From the cell containing the given text, extract its center point as [X, Y] coordinate. 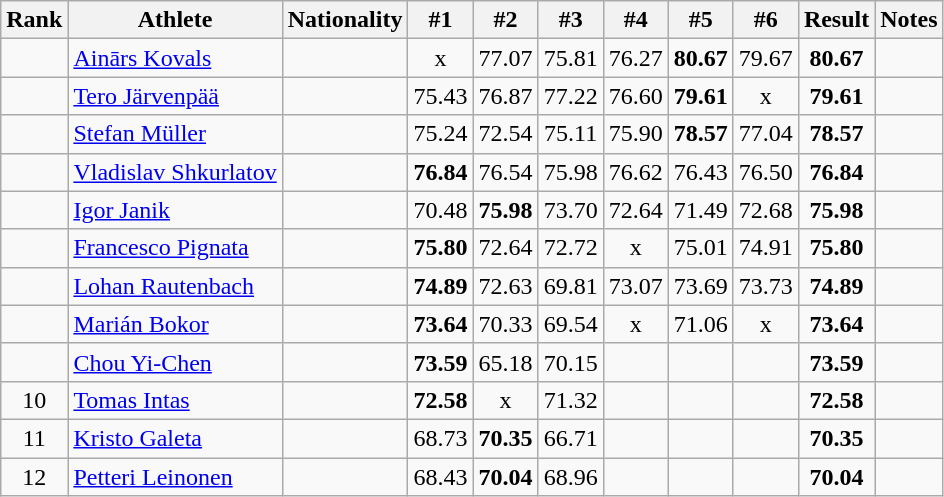
70.33 [506, 324]
76.62 [636, 172]
72.54 [506, 134]
Notes [909, 20]
75.43 [440, 96]
71.49 [700, 210]
Tero Järvenpää [175, 96]
11 [34, 438]
77.22 [570, 96]
76.60 [636, 96]
72.72 [570, 248]
66.71 [570, 438]
10 [34, 400]
#4 [636, 20]
Vladislav Shkurlatov [175, 172]
77.07 [506, 58]
71.32 [570, 400]
Nationality [345, 20]
75.24 [440, 134]
75.01 [700, 248]
Kristo Galeta [175, 438]
72.63 [506, 286]
Petteri Leinonen [175, 477]
68.43 [440, 477]
Rank [34, 20]
73.07 [636, 286]
Stefan Müller [175, 134]
76.43 [700, 172]
70.15 [570, 362]
77.04 [766, 134]
73.70 [570, 210]
73.73 [766, 286]
76.50 [766, 172]
#6 [766, 20]
75.11 [570, 134]
68.96 [570, 477]
75.90 [636, 134]
76.27 [636, 58]
65.18 [506, 362]
74.91 [766, 248]
79.67 [766, 58]
69.54 [570, 324]
Marián Bokor [175, 324]
69.81 [570, 286]
#1 [440, 20]
Tomas Intas [175, 400]
73.69 [700, 286]
70.48 [440, 210]
76.54 [506, 172]
12 [34, 477]
#2 [506, 20]
Lohan Rautenbach [175, 286]
Ainārs Kovals [175, 58]
68.73 [440, 438]
71.06 [700, 324]
Chou Yi-Chen [175, 362]
75.81 [570, 58]
#5 [700, 20]
76.87 [506, 96]
Francesco Pignata [175, 248]
Result [836, 20]
#3 [570, 20]
Athlete [175, 20]
Igor Janik [175, 210]
72.68 [766, 210]
